From the cell containing the given text, extract its center point as (X, Y) coordinate. 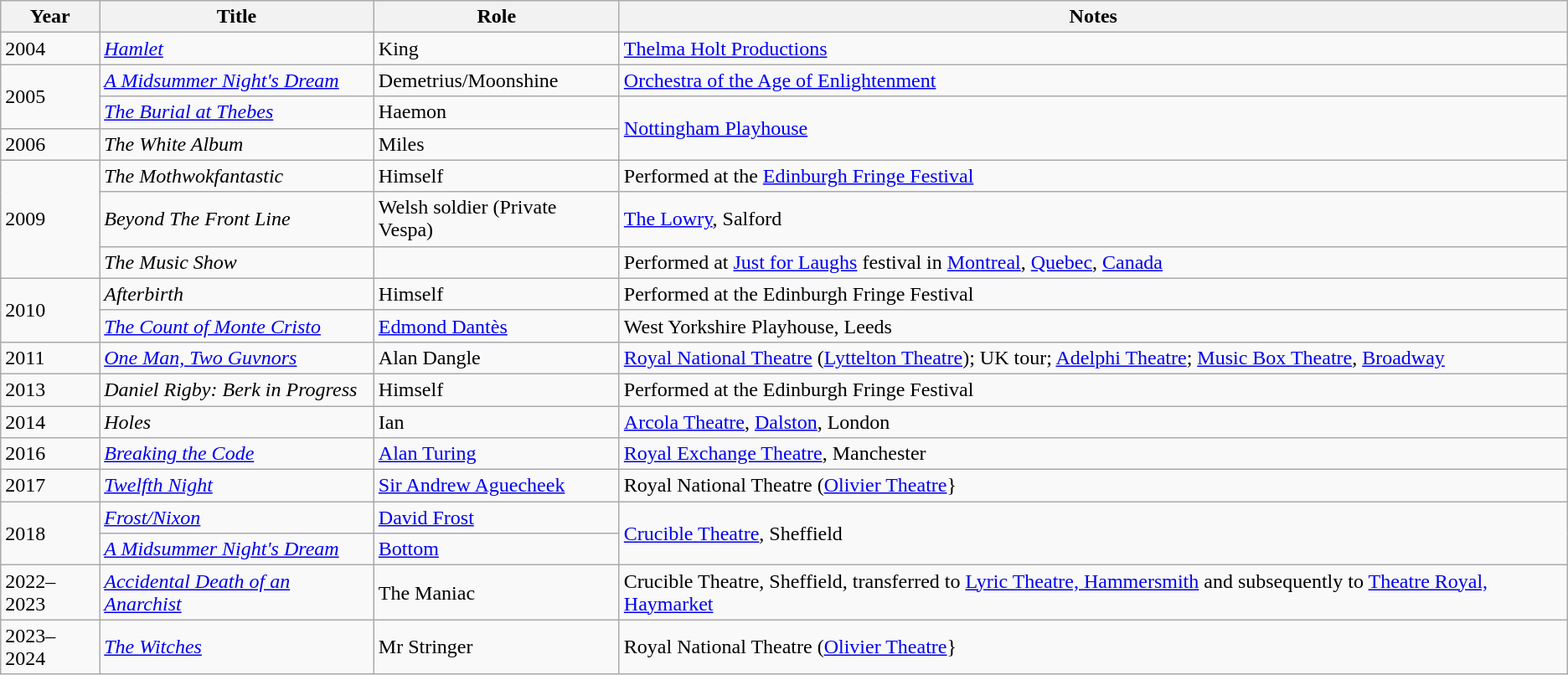
Edmond Dantès (496, 326)
2011 (50, 358)
2005 (50, 96)
David Frost (496, 518)
2004 (50, 49)
Nottingham Playhouse (1093, 128)
Mr Stringer (496, 647)
King (496, 49)
Alan Turing (496, 454)
Accidental Death of an Anarchist (237, 593)
The Count of Monte Cristo (237, 326)
The Lowry, Salford (1093, 219)
Afterbirth (237, 294)
Role (496, 17)
Sir Andrew Aguecheek (496, 486)
2017 (50, 486)
Orchestra of the Age of Enlightenment (1093, 80)
The Burial at Thebes (237, 112)
2018 (50, 533)
Ian (496, 421)
Demetrius/Moonshine (496, 80)
Frost/Nixon (237, 518)
The Music Show (237, 262)
Daniel Rigby: Berk in Progress (237, 389)
Crucible Theatre, Sheffield (1093, 533)
Crucible Theatre, Sheffield, transferred to Lyric Theatre, Hammersmith and subsequently to Theatre Royal, Haymarket (1093, 593)
The Witches (237, 647)
Haemon (496, 112)
2023–2024 (50, 647)
Notes (1093, 17)
The Maniac (496, 593)
Royal National Theatre (Lyttelton Theatre); UK tour; Adelphi Theatre; Music Box Theatre, Broadway (1093, 358)
Welsh soldier (Private Vespa) (496, 219)
2013 (50, 389)
2022–2023 (50, 593)
Title (237, 17)
The White Album (237, 144)
Miles (496, 144)
Year (50, 17)
2014 (50, 421)
2006 (50, 144)
Royal Exchange Theatre, Manchester (1093, 454)
Breaking the Code (237, 454)
Alan Dangle (496, 358)
Twelfth Night (237, 486)
2009 (50, 219)
West Yorkshire Playhouse, Leeds (1093, 326)
Beyond The Front Line (237, 219)
One Man, Two Guvnors (237, 358)
The Mothwokfantastic (237, 176)
Bottom (496, 549)
Thelma Holt Productions (1093, 49)
Arcola Theatre, Dalston, London (1093, 421)
Performed at Just for Laughs festival in Montreal, Quebec, Canada (1093, 262)
2016 (50, 454)
2010 (50, 310)
Holes (237, 421)
Hamlet (237, 49)
